For the text-containing cell, return its midpoint in (X, Y) coordinate format. 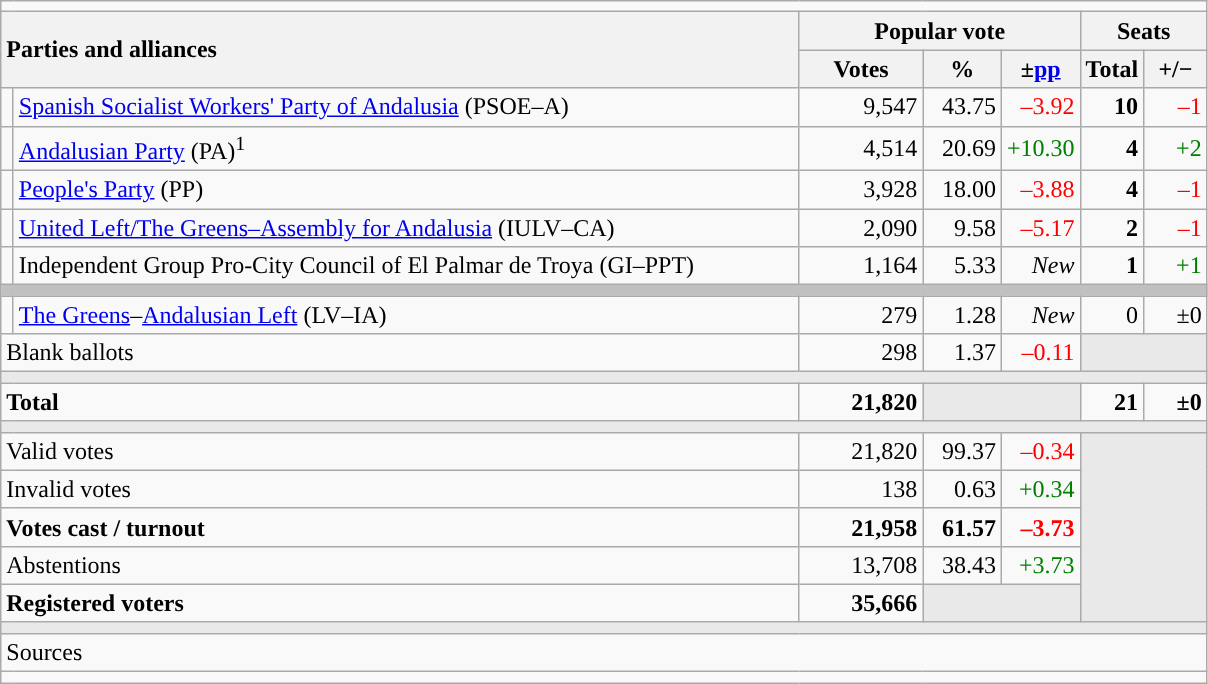
Seats (1144, 31)
5.33 (962, 266)
9,547 (861, 107)
138 (861, 489)
4,514 (861, 148)
Parties and alliances (400, 50)
–5.17 (1040, 228)
+1 (1176, 266)
298 (861, 353)
9.58 (962, 228)
99.37 (962, 451)
Sources (604, 652)
279 (861, 315)
Blank ballots (400, 353)
18.00 (962, 190)
21,958 (861, 527)
Popular vote (940, 31)
Invalid votes (400, 489)
3,928 (861, 190)
Andalusian Party (PA)1 (406, 148)
38.43 (962, 565)
–3.73 (1040, 527)
±pp (1040, 69)
–0.34 (1040, 451)
+/− (1176, 69)
+10.30 (1040, 148)
+2 (1176, 148)
Votes (861, 69)
13,708 (861, 565)
1 (1112, 266)
43.75 (962, 107)
People's Party (PP) (406, 190)
+3.73 (1040, 565)
+0.34 (1040, 489)
% (962, 69)
21 (1112, 402)
10 (1112, 107)
Votes cast / turnout (400, 527)
61.57 (962, 527)
2 (1112, 228)
The Greens–Andalusian Left (LV–IA) (406, 315)
United Left/The Greens–Assembly for Andalusia (IULV–CA) (406, 228)
1.28 (962, 315)
–3.88 (1040, 190)
Spanish Socialist Workers' Party of Andalusia (PSOE–A) (406, 107)
0.63 (962, 489)
Valid votes (400, 451)
2,090 (861, 228)
–3.92 (1040, 107)
Independent Group Pro-City Council of El Palmar de Troya (GI–PPT) (406, 266)
0 (1112, 315)
Abstentions (400, 565)
–0.11 (1040, 353)
20.69 (962, 148)
1,164 (861, 266)
Registered voters (400, 603)
35,666 (861, 603)
1.37 (962, 353)
